Return (X, Y) of the center of cell containing provided text 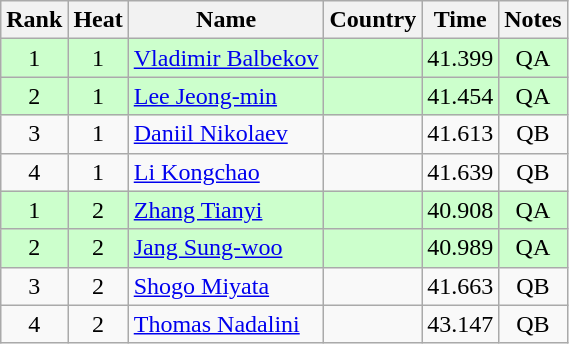
40.989 (460, 248)
41.454 (460, 96)
Heat (98, 20)
Time (460, 20)
Thomas Nadalini (226, 324)
Rank (34, 20)
Daniil Nikolaev (226, 134)
Zhang Tianyi (226, 210)
Name (226, 20)
Vladimir Balbekov (226, 58)
Li Kongchao (226, 172)
Jang Sung-woo (226, 248)
41.663 (460, 286)
41.399 (460, 58)
Shogo Miyata (226, 286)
41.639 (460, 172)
40.908 (460, 210)
Lee Jeong-min (226, 96)
41.613 (460, 134)
Country (373, 20)
Notes (533, 20)
43.147 (460, 324)
